Capture the cell that displays the provided text and extract its (X, Y) central coordinate. 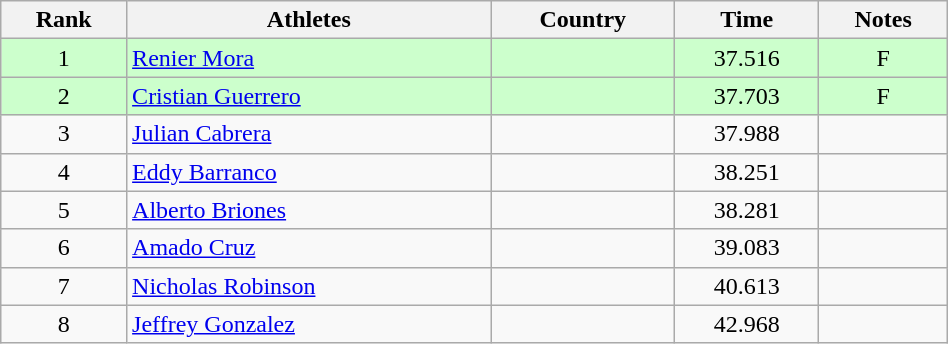
42.968 (746, 324)
Amado Cruz (310, 248)
37.988 (746, 134)
Cristian Guerrero (310, 96)
Time (746, 20)
Jeffrey Gonzalez (310, 324)
1 (64, 58)
Julian Cabrera (310, 134)
38.251 (746, 172)
Country (582, 20)
37.516 (746, 58)
Notes (883, 20)
37.703 (746, 96)
39.083 (746, 248)
3 (64, 134)
Renier Mora (310, 58)
4 (64, 172)
40.613 (746, 286)
8 (64, 324)
Nicholas Robinson (310, 286)
7 (64, 286)
Athletes (310, 20)
Rank (64, 20)
Alberto Briones (310, 210)
5 (64, 210)
6 (64, 248)
38.281 (746, 210)
2 (64, 96)
Eddy Barranco (310, 172)
